From the cell containing the given text, extract its center point as [X, Y] coordinate. 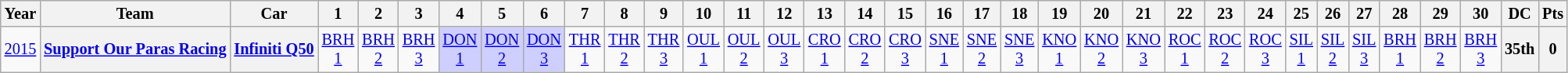
DON3 [544, 49]
11 [744, 13]
12 [784, 13]
20 [1101, 13]
19 [1059, 13]
2015 [20, 49]
16 [944, 13]
25 [1301, 13]
17 [982, 13]
SNE1 [944, 49]
DON2 [502, 49]
23 [1225, 13]
24 [1265, 13]
CRO2 [865, 49]
SNE2 [982, 49]
13 [825, 13]
0 [1552, 49]
CRO1 [825, 49]
21 [1144, 13]
ROC3 [1265, 49]
ROC1 [1185, 49]
4 [460, 13]
26 [1333, 13]
14 [865, 13]
1 [338, 13]
DON1 [460, 49]
KNO1 [1059, 49]
9 [664, 13]
Support Our Paras Racing [134, 49]
35th [1520, 49]
18 [1019, 13]
27 [1364, 13]
ROC2 [1225, 49]
Infiniti Q50 [274, 49]
OUL1 [703, 49]
THR2 [624, 49]
SNE3 [1019, 49]
SIL1 [1301, 49]
Pts [1552, 13]
10 [703, 13]
6 [544, 13]
THR1 [585, 49]
Car [274, 13]
THR3 [664, 49]
DC [1520, 13]
SIL3 [1364, 49]
3 [419, 13]
2 [378, 13]
30 [1480, 13]
Team [134, 13]
7 [585, 13]
CRO3 [905, 49]
KNO2 [1101, 49]
8 [624, 13]
Year [20, 13]
SIL2 [1333, 49]
22 [1185, 13]
OUL3 [784, 49]
28 [1400, 13]
29 [1441, 13]
KNO3 [1144, 49]
5 [502, 13]
15 [905, 13]
OUL2 [744, 49]
